Capture the cell that displays the provided text and extract its (x, y) central coordinate. 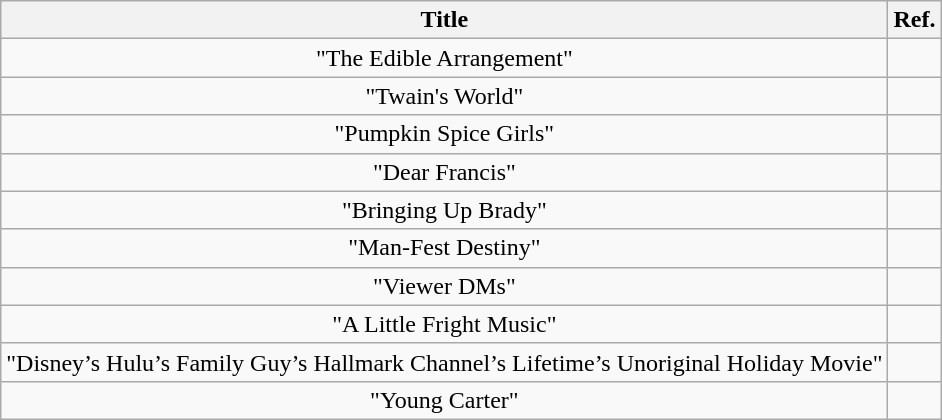
"Dear Francis" (444, 172)
"The Edible Arrangement" (444, 58)
"Disney’s Hulu’s Family Guy’s Hallmark Channel’s Lifetime’s Unoriginal Holiday Movie" (444, 362)
"Viewer DMs" (444, 286)
"A Little Fright Music" (444, 324)
"Twain's World" (444, 96)
"Young Carter" (444, 400)
"Pumpkin Spice Girls" (444, 134)
"Man-Fest Destiny" (444, 248)
Title (444, 20)
"Bringing Up Brady" (444, 210)
Ref. (914, 20)
